For the text-containing cell, return its midpoint in [X, Y] coordinate format. 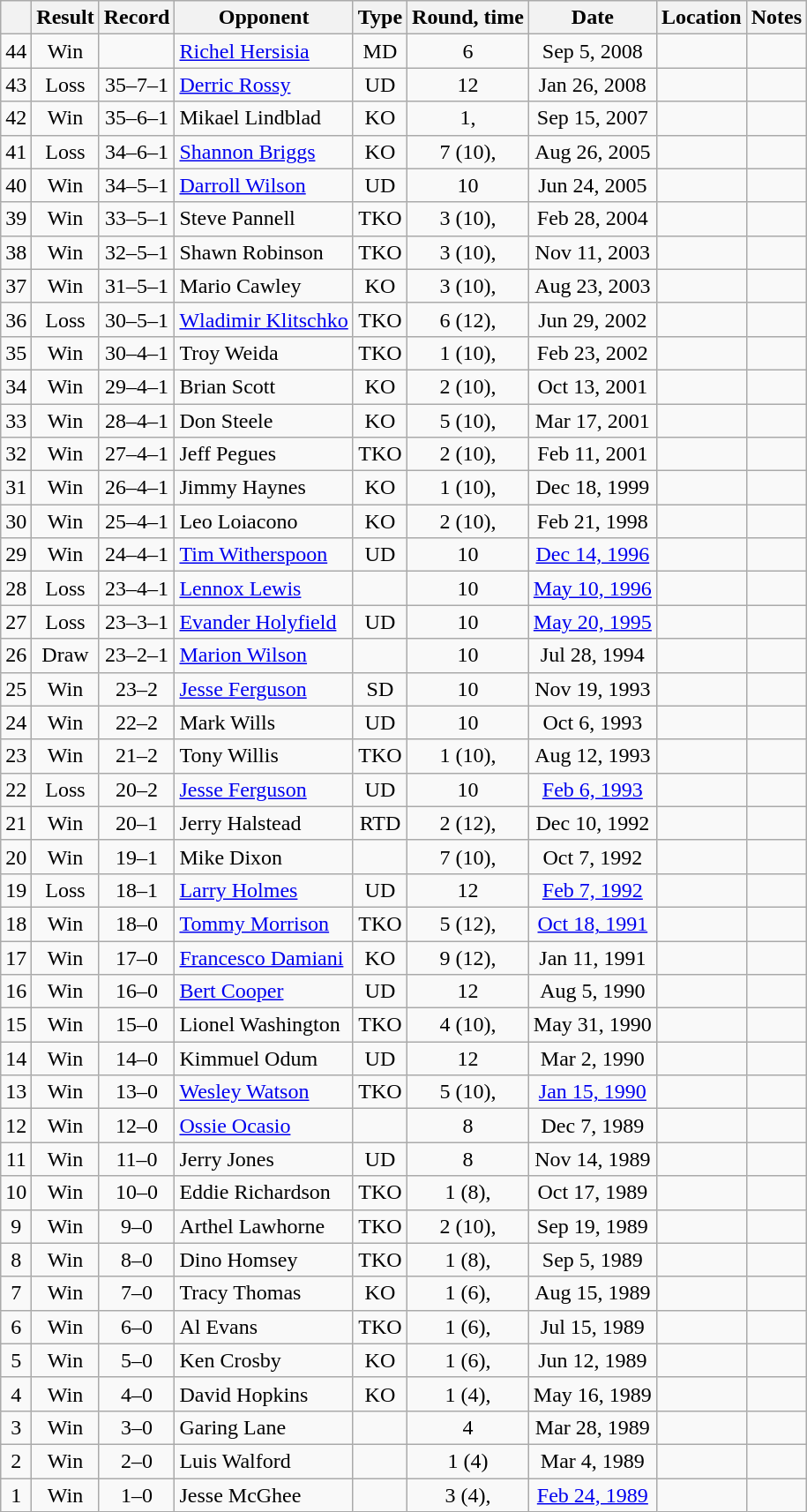
Arthel Lawhorne [264, 1226]
Jul 15, 1989 [593, 1327]
17 [16, 957]
6 (12), [468, 319]
Shawn Robinson [264, 252]
Larry Holmes [264, 890]
Nov 19, 1993 [593, 689]
6–0 [137, 1327]
18–1 [137, 890]
35–6–1 [137, 118]
25 [16, 689]
22 [16, 790]
1 [16, 1495]
18–0 [137, 924]
20 [16, 857]
2 (12), [468, 823]
43 [16, 85]
Mar 2, 1990 [593, 1059]
Marion Wilson [264, 655]
2 [16, 1461]
Jul 28, 1994 [593, 655]
14–0 [137, 1059]
Date [593, 18]
15 [16, 1025]
Record [137, 18]
Nov 11, 2003 [593, 252]
17–0 [137, 957]
Sep 5, 1989 [593, 1260]
26–4–1 [137, 488]
28 [16, 588]
Feb 6, 1993 [593, 790]
Jerry Jones [264, 1159]
8–0 [137, 1260]
Mikael Lindblad [264, 118]
5–0 [137, 1360]
Feb 21, 1998 [593, 521]
Leo Loiacono [264, 521]
Draw [65, 655]
Sep 5, 2008 [593, 51]
Tony Willis [264, 756]
33 [16, 421]
Round, time [468, 18]
21 [16, 823]
Aug 15, 1989 [593, 1293]
29–4–1 [137, 386]
12–0 [137, 1126]
5 (12), [468, 924]
Tim Witherspoon [264, 555]
Brian Scott [264, 386]
3 [16, 1427]
Richel Hersisia [264, 51]
Lennox Lewis [264, 588]
7–0 [137, 1293]
Mar 28, 1989 [593, 1427]
33–5–1 [137, 219]
Feb 7, 1992 [593, 890]
34–5–1 [137, 185]
1 (4) [468, 1461]
RTD [379, 823]
Mar 4, 1989 [593, 1461]
Oct 13, 2001 [593, 386]
36 [16, 319]
Mar 17, 2001 [593, 421]
1 (4), [468, 1394]
20–1 [137, 823]
Garing Lane [264, 1427]
Dec 18, 1999 [593, 488]
Aug 5, 1990 [593, 992]
3 (4), [468, 1495]
Jimmy Haynes [264, 488]
Opponent [264, 18]
28–4–1 [137, 421]
Oct 6, 1993 [593, 722]
16–0 [137, 992]
Notes [776, 18]
MD [379, 51]
Dino Homsey [264, 1260]
Jun 12, 1989 [593, 1360]
Mike Dixon [264, 857]
20–2 [137, 790]
27–4–1 [137, 454]
Dec 14, 1996 [593, 555]
Oct 18, 1991 [593, 924]
Jan 11, 1991 [593, 957]
23–3–1 [137, 622]
Luis Walford [264, 1461]
19–1 [137, 857]
39 [16, 219]
13–0 [137, 1092]
11–0 [137, 1159]
Jesse McGhee [264, 1495]
Result [65, 18]
35–7–1 [137, 85]
38 [16, 252]
Location [701, 18]
Feb 23, 2002 [593, 353]
Troy Weida [264, 353]
Dec 7, 1989 [593, 1126]
4–0 [137, 1394]
32–5–1 [137, 252]
13 [16, 1092]
31–5–1 [137, 286]
Tommy Morrison [264, 924]
Jan 26, 2008 [593, 85]
5 [16, 1360]
Wesley Watson [264, 1092]
2–0 [137, 1461]
May 10, 1996 [593, 588]
Bert Cooper [264, 992]
23–4–1 [137, 588]
40 [16, 185]
Oct 7, 1992 [593, 857]
Oct 17, 1989 [593, 1193]
Ossie Ocasio [264, 1126]
9 [16, 1226]
Feb 11, 2001 [593, 454]
4 (10), [468, 1025]
32 [16, 454]
35 [16, 353]
Type [379, 18]
21–2 [137, 756]
44 [16, 51]
May 16, 1989 [593, 1394]
Jerry Halstead [264, 823]
24–4–1 [137, 555]
Eddie Richardson [264, 1193]
30–4–1 [137, 353]
Ken Crosby [264, 1360]
30–5–1 [137, 319]
Francesco Damiani [264, 957]
24 [16, 722]
9 (12), [468, 957]
Mark Wills [264, 722]
34 [16, 386]
18 [16, 924]
14 [16, 1059]
Aug 26, 2005 [593, 152]
1–0 [137, 1495]
3–0 [137, 1427]
34–6–1 [137, 152]
Dec 10, 1992 [593, 823]
7 [16, 1293]
Lionel Washington [264, 1025]
27 [16, 622]
23–2–1 [137, 655]
11 [16, 1159]
Jan 15, 1990 [593, 1092]
23 [16, 756]
19 [16, 890]
Tracy Thomas [264, 1293]
26 [16, 655]
Shannon Briggs [264, 152]
Darroll Wilson [264, 185]
31 [16, 488]
Don Steele [264, 421]
David Hopkins [264, 1394]
29 [16, 555]
Sep 15, 2007 [593, 118]
10–0 [137, 1193]
Kimmuel Odum [264, 1059]
41 [16, 152]
16 [16, 992]
Feb 24, 1989 [593, 1495]
Aug 23, 2003 [593, 286]
25–4–1 [137, 521]
Steve Pannell [264, 219]
42 [16, 118]
Derric Rossy [264, 85]
22–2 [137, 722]
Sep 19, 1989 [593, 1226]
Evander Holyfield [264, 622]
SD [379, 689]
9–0 [137, 1226]
Wladimir Klitschko [264, 319]
Al Evans [264, 1327]
1, [468, 118]
May 31, 1990 [593, 1025]
15–0 [137, 1025]
Feb 28, 2004 [593, 219]
30 [16, 521]
Jeff Pegues [264, 454]
Mario Cawley [264, 286]
37 [16, 286]
23–2 [137, 689]
Jun 29, 2002 [593, 319]
Nov 14, 1989 [593, 1159]
Jun 24, 2005 [593, 185]
Aug 12, 1993 [593, 756]
May 20, 1995 [593, 622]
